Extract the [X, Y] coordinate from the center of the cell holding the provided text.  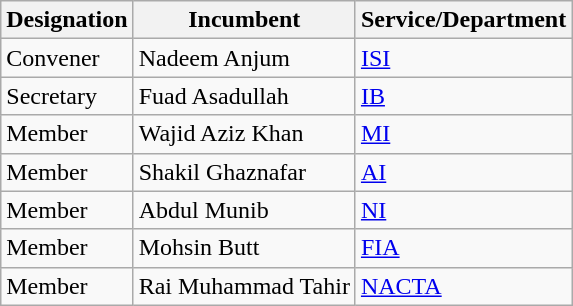
ISI [463, 58]
MI [463, 134]
Mohsin Butt [244, 248]
Abdul Munib [244, 210]
Service/Department [463, 20]
Wajid Aziz Khan [244, 134]
Convener [67, 58]
FIA [463, 248]
IB [463, 96]
AI [463, 172]
Shakil Ghaznafar [244, 172]
Rai Muhammad Tahir [244, 286]
Incumbent [244, 20]
Nadeem Anjum [244, 58]
Fuad Asadullah [244, 96]
NI [463, 210]
Designation [67, 20]
Secretary [67, 96]
NACTA [463, 286]
